From the cell containing the given text, extract its center point as (x, y) coordinate. 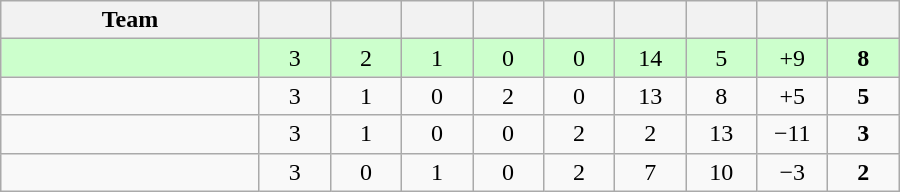
Team (130, 20)
10 (722, 172)
+5 (792, 96)
−11 (792, 134)
7 (650, 172)
−3 (792, 172)
+9 (792, 58)
14 (650, 58)
